Capture the cell that displays the provided text and extract its (x, y) central coordinate. 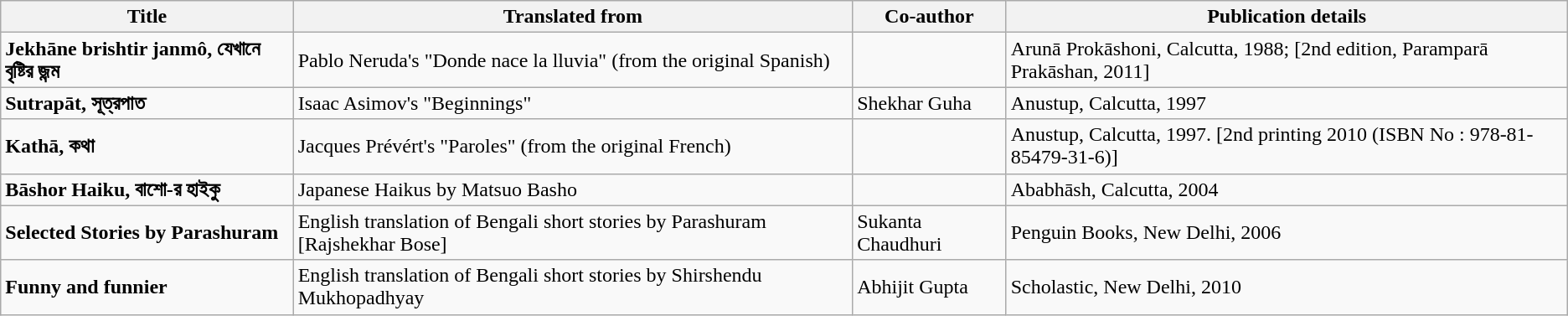
Shekhar Guha (930, 103)
Japanese Haikus by Matsuo Basho (573, 189)
Publication details (1287, 17)
Isaac Asimov's "Beginnings" (573, 103)
Penguin Books, New Delhi, 2006 (1287, 233)
Scholastic, New Delhi, 2010 (1287, 287)
Funny and funnier (147, 287)
Selected Stories by Parashuram (147, 233)
Jekhāne brishtir janmô, যেখানে বৃষ্টির জন্ম (147, 60)
Kathā, কথা (147, 146)
Arunā Prokāshoni, Calcutta, 1988; [2nd edition, Paramparā Prakāshan, 2011] (1287, 60)
Translated from (573, 17)
Bāshor Haiku, বাশো-র হাইকু (147, 189)
Sukanta Chaudhuri (930, 233)
Co-author (930, 17)
English translation of Bengali short stories by Shirshendu Mukhopadhyay (573, 287)
Anustup, Calcutta, 1997. [2nd printing 2010 (ISBN No : 978-81-85479-31-6)] (1287, 146)
English translation of Bengali short stories by Parashuram [Rajshekhar Bose] (573, 233)
Abhijit Gupta (930, 287)
Pablo Neruda's "Donde nace la lluvia" (from the original Spanish) (573, 60)
Ababhāsh, Calcutta, 2004 (1287, 189)
Sutrapāt, সূত্রপাত (147, 103)
Anustup, Calcutta, 1997 (1287, 103)
Jacques Prévért's "Paroles" (from the original French) (573, 146)
Title (147, 17)
